Provide the [X, Y] coordinate of the cell's center where the given text is located.  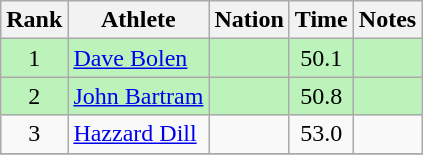
Notes [387, 20]
1 [34, 58]
50.8 [321, 96]
John Bartram [138, 96]
Athlete [138, 20]
Rank [34, 20]
Time [321, 20]
3 [34, 134]
Nation [249, 20]
50.1 [321, 58]
Dave Bolen [138, 58]
Hazzard Dill [138, 134]
2 [34, 96]
53.0 [321, 134]
